For the text-containing cell, return its midpoint in [X, Y] coordinate format. 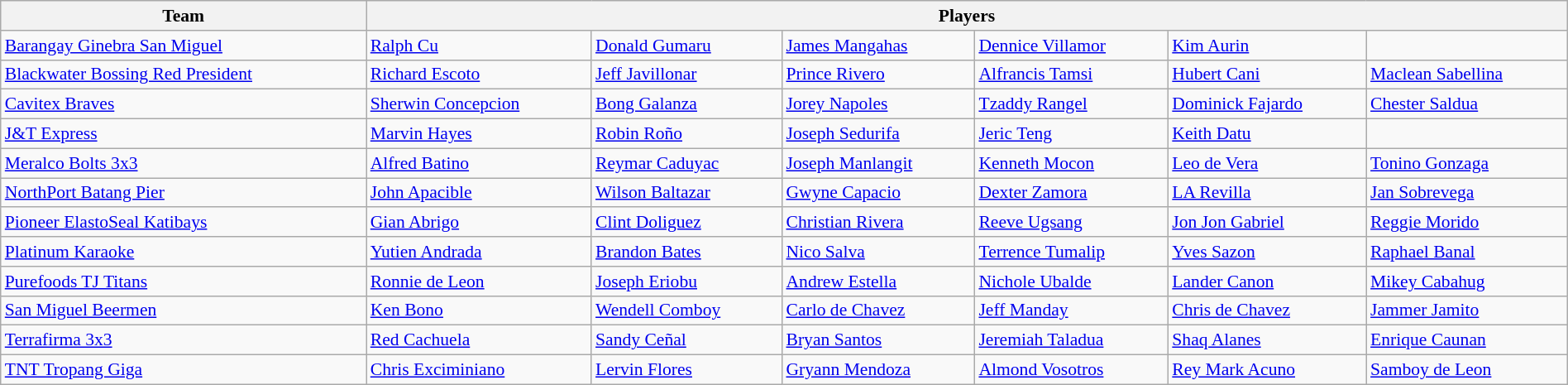
Dennice Villamor [1071, 46]
Kenneth Mocon [1071, 163]
Platinum Karaoke [184, 252]
Richard Escoto [479, 75]
Alfred Batino [479, 163]
Reeve Ugsang [1071, 223]
Enrique Caunan [1467, 340]
Keith Datu [1267, 134]
Robin Roño [686, 134]
Alfrancis Tamsi [1071, 75]
Ken Bono [479, 310]
Hubert Cani [1267, 75]
Christian Rivera [878, 223]
Lervin Flores [686, 370]
James Mangahas [878, 46]
Carlo de Chavez [878, 310]
San Miguel Beermen [184, 310]
NorthPort Batang Pier [184, 193]
Jeff Javillonar [686, 75]
Cavitex Braves [184, 104]
Jeremiah Taladua [1071, 340]
Nico Salva [878, 252]
Jon Jon Gabriel [1267, 223]
Red Cachuela [479, 340]
TNT Tropang Giga [184, 370]
LA Revilla [1267, 193]
J&T Express [184, 134]
Sherwin Concepcion [479, 104]
Wilson Baltazar [686, 193]
Maclean Sabellina [1467, 75]
Kim Aurin [1267, 46]
Jammer Jamito [1467, 310]
Almond Vosotros [1071, 370]
Dexter Zamora [1071, 193]
Jorey Napoles [878, 104]
John Apacible [479, 193]
Chris de Chavez [1267, 310]
Shaq Alanes [1267, 340]
Tzaddy Rangel [1071, 104]
Lander Canon [1267, 282]
Players [968, 16]
Tonino Gonzaga [1467, 163]
Prince Rivero [878, 75]
Terrafirma 3x3 [184, 340]
Wendell Comboy [686, 310]
Chester Saldua [1467, 104]
Gian Abrigo [479, 223]
Mikey Cabahug [1467, 282]
Ronnie de Leon [479, 282]
Blackwater Bossing Red President [184, 75]
Meralco Bolts 3x3 [184, 163]
Brandon Bates [686, 252]
Yutien Andrada [479, 252]
Chris Exciminiano [479, 370]
Leo de Vera [1267, 163]
Bryan Santos [878, 340]
Gwyne Capacio [878, 193]
Joseph Sedurifa [878, 134]
Raphael Banal [1467, 252]
Joseph Eriobu [686, 282]
Jan Sobrevega [1467, 193]
Clint Doliguez [686, 223]
Jeff Manday [1071, 310]
Nichole Ubalde [1071, 282]
Barangay Ginebra San Miguel [184, 46]
Gryann Mendoza [878, 370]
Rey Mark Acuno [1267, 370]
Sandy Ceñal [686, 340]
Marvin Hayes [479, 134]
Ralph Cu [479, 46]
Purefoods TJ Titans [184, 282]
Pioneer ElastoSeal Katibays [184, 223]
Reymar Caduyac [686, 163]
Bong Galanza [686, 104]
Andrew Estella [878, 282]
Team [184, 16]
Samboy de Leon [1467, 370]
Terrence Tumalip [1071, 252]
Donald Gumaru [686, 46]
Reggie Morido [1467, 223]
Dominick Fajardo [1267, 104]
Jeric Teng [1071, 134]
Joseph Manlangit [878, 163]
Yves Sazon [1267, 252]
